Capture the cell that displays the provided text and extract its [X, Y] central coordinate. 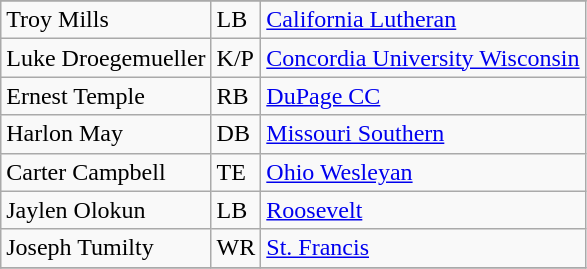
Ernest Temple [106, 96]
Ohio Wesleyan [423, 172]
Troy Mills [106, 20]
Missouri Southern [423, 134]
Concordia University Wisconsin [423, 58]
Jaylen Olokun [106, 210]
RB [236, 96]
WR [236, 248]
Joseph Tumilty [106, 248]
K/P [236, 58]
Luke Droegemueller [106, 58]
DuPage CC [423, 96]
Harlon May [106, 134]
DB [236, 134]
Roosevelt [423, 210]
California Lutheran [423, 20]
Carter Campbell [106, 172]
TE [236, 172]
St. Francis [423, 248]
